From the cell containing the given text, extract its center point as [x, y] coordinate. 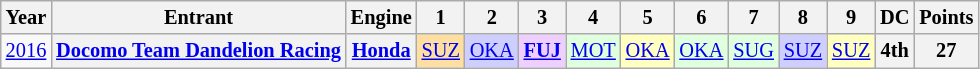
8 [803, 17]
3 [542, 17]
FUJ [542, 51]
5 [648, 17]
Entrant [198, 17]
7 [753, 17]
27 [946, 51]
SUG [753, 51]
6 [702, 17]
Honda [382, 51]
2 [492, 17]
DC [894, 17]
2016 [26, 51]
4 [594, 17]
Points [946, 17]
Docomo Team Dandelion Racing [198, 51]
9 [851, 17]
1 [441, 17]
Engine [382, 17]
Year [26, 17]
4th [894, 51]
MOT [594, 51]
